Determine the (X, Y) coordinate at the center of the cell enclosing the given text.  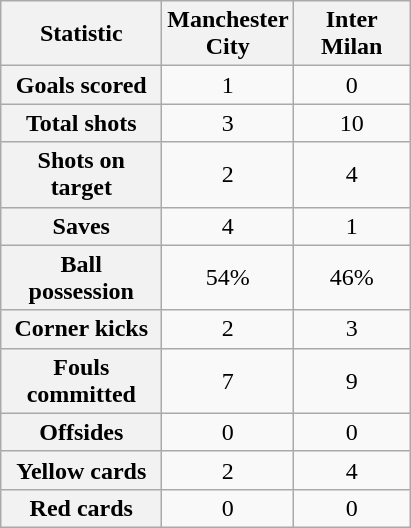
Goals scored (82, 85)
46% (352, 278)
Red cards (82, 508)
Offsides (82, 432)
Manchester City (228, 34)
Total shots (82, 123)
9 (352, 380)
Statistic (82, 34)
Shots on target (82, 174)
Saves (82, 226)
10 (352, 123)
Fouls committed (82, 380)
Yellow cards (82, 470)
Inter Milan (352, 34)
Ball possession (82, 278)
7 (228, 380)
Corner kicks (82, 329)
54% (228, 278)
